Provide the [X, Y] coordinate of the cell's center where the given text is located.  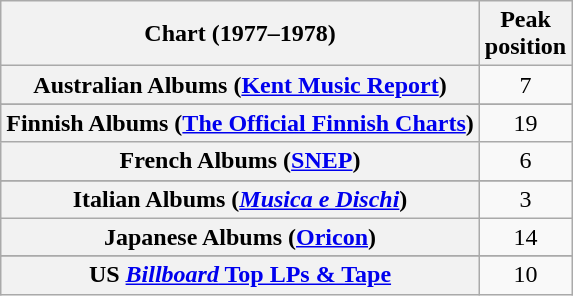
6 [525, 161]
US Billboard Top LPs & Tape [240, 275]
19 [525, 123]
10 [525, 275]
French Albums (SNEP) [240, 161]
Finnish Albums (The Official Finnish Charts) [240, 123]
3 [525, 199]
Chart (1977–1978) [240, 34]
7 [525, 85]
Japanese Albums (Oricon) [240, 237]
Italian Albums (Musica e Dischi) [240, 199]
14 [525, 237]
Peakposition [525, 34]
Australian Albums (Kent Music Report) [240, 85]
